Capture the cell that displays the provided text and extract its [x, y] central coordinate. 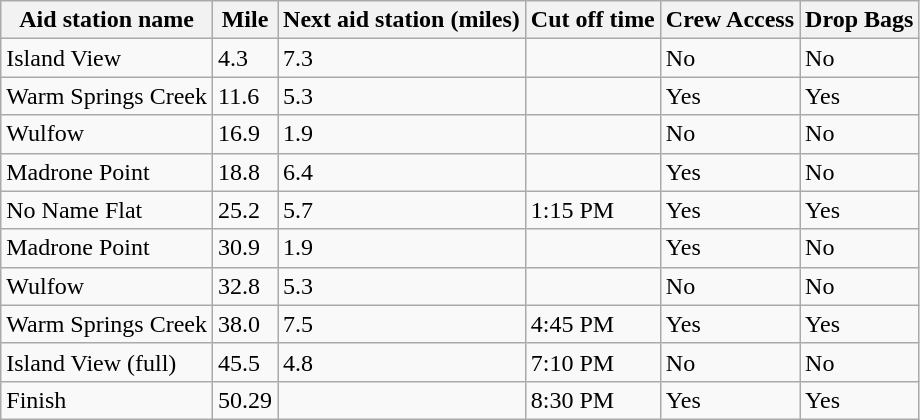
7.3 [402, 58]
No Name Flat [107, 210]
Crew Access [730, 20]
8:30 PM [592, 400]
7.5 [402, 324]
32.8 [246, 286]
45.5 [246, 362]
4.8 [402, 362]
7:10 PM [592, 362]
38.0 [246, 324]
16.9 [246, 134]
4.3 [246, 58]
Next aid station (miles) [402, 20]
1:15 PM [592, 210]
11.6 [246, 96]
Island View (full) [107, 362]
50.29 [246, 400]
Island View [107, 58]
6.4 [402, 172]
Cut off time [592, 20]
30.9 [246, 248]
18.8 [246, 172]
5.7 [402, 210]
25.2 [246, 210]
Finish [107, 400]
Mile [246, 20]
Drop Bags [860, 20]
Aid station name [107, 20]
4:45 PM [592, 324]
